Pinpoint the cell where the given text exists, returning its [X, Y] midpoint coordinate. 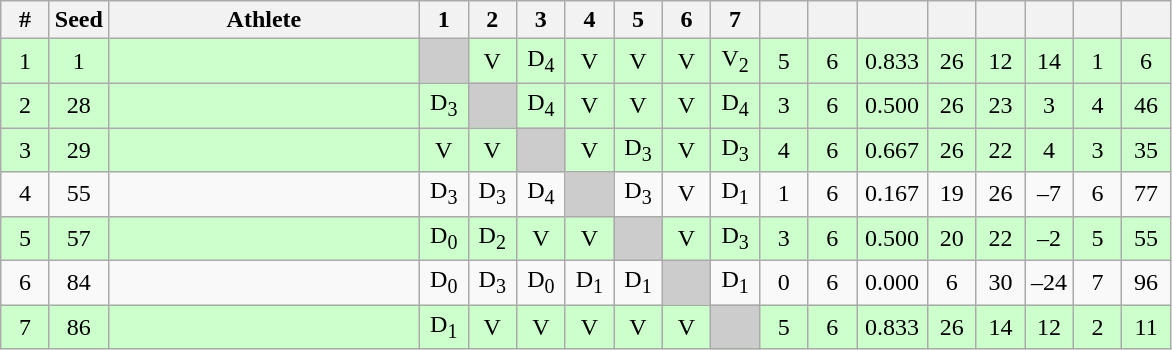
46 [1146, 105]
96 [1146, 283]
V2 [736, 61]
57 [78, 238]
20 [952, 238]
D2 [492, 238]
30 [1000, 283]
0.000 [892, 283]
19 [952, 194]
# [26, 20]
11 [1146, 327]
0 [784, 283]
Athlete [264, 20]
28 [78, 105]
77 [1146, 194]
23 [1000, 105]
29 [78, 150]
0.167 [892, 194]
84 [78, 283]
–24 [1050, 283]
–2 [1050, 238]
86 [78, 327]
Seed [78, 20]
–7 [1050, 194]
35 [1146, 150]
0.667 [892, 150]
